Capture the cell that displays the provided text and extract its [x, y] central coordinate. 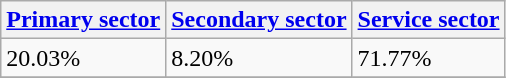
Primary sector [84, 20]
8.20% [259, 58]
Service sector [428, 20]
20.03% [84, 58]
71.77% [428, 58]
Secondary sector [259, 20]
